Output the (x, y) coordinate of the center of the cell containing the given text.  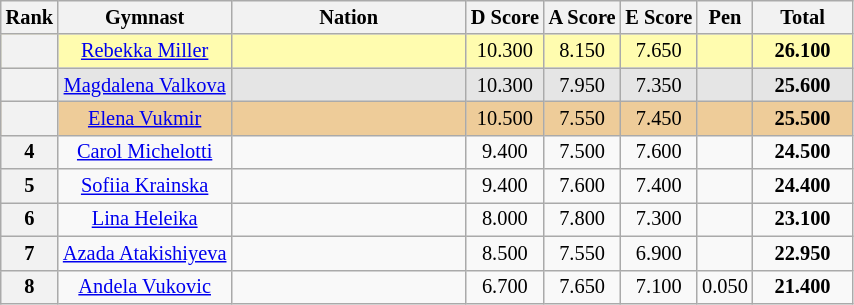
7.100 (658, 287)
24.400 (803, 186)
24.500 (803, 152)
Azada Atakishiyeva (144, 253)
8 (30, 287)
Elena Vukmir (144, 118)
Andela Vukovic (144, 287)
8.500 (505, 253)
7.950 (582, 85)
6.900 (658, 253)
7 (30, 253)
25.500 (803, 118)
Gymnast (144, 17)
D Score (505, 17)
26.100 (803, 51)
Total (803, 17)
0.050 (725, 287)
Rebekka Miller (144, 51)
7.350 (658, 85)
6 (30, 219)
7.450 (658, 118)
E Score (658, 17)
Carol Michelotti (144, 152)
25.600 (803, 85)
7.500 (582, 152)
A Score (582, 17)
8.150 (582, 51)
Nation (348, 17)
21.400 (803, 287)
Magdalena Valkova (144, 85)
7.300 (658, 219)
Lina Heleika (144, 219)
7.400 (658, 186)
23.100 (803, 219)
6.700 (505, 287)
7.800 (582, 219)
Pen (725, 17)
4 (30, 152)
22.950 (803, 253)
Rank (30, 17)
10.500 (505, 118)
8.000 (505, 219)
5 (30, 186)
Sofiia Krainska (144, 186)
